Pinpoint the cell where the given text exists, returning its (x, y) midpoint coordinate. 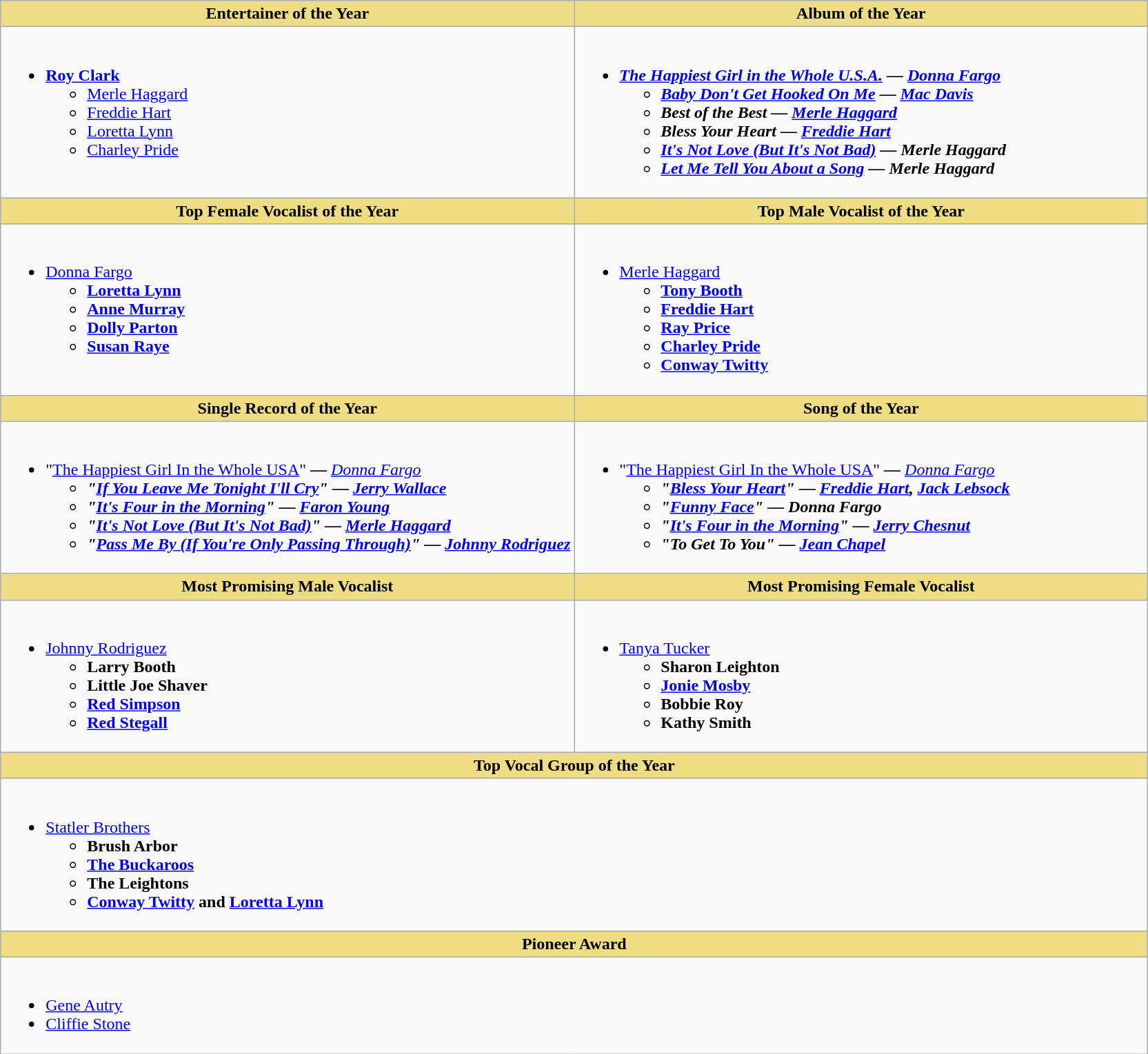
Pioneer Award (574, 944)
Roy ClarkMerle HaggardFreddie HartLoretta LynnCharley Pride (288, 112)
Donna FargoLoretta LynnAnne MurrayDolly PartonSusan Raye (288, 310)
Johnny RodriguezLarry BoothLittle Joe ShaverRed SimpsonRed Stegall (288, 676)
Top Female Vocalist of the Year (288, 211)
Song of the Year (861, 408)
Top Male Vocalist of the Year (861, 211)
Most Promising Female Vocalist (861, 587)
Single Record of the Year (288, 408)
Tanya TuckerSharon LeightonJonie MosbyBobbie RoyKathy Smith (861, 676)
Most Promising Male Vocalist (288, 587)
Merle HaggardTony BoothFreddie HartRay PriceCharley PrideConway Twitty (861, 310)
Album of the Year (861, 14)
Gene AutryCliffie Stone (574, 1005)
Top Vocal Group of the Year (574, 765)
Statler BrothersBrush ArborThe BuckaroosThe LeightonsConway Twitty and Loretta Lynn (574, 855)
Entertainer of the Year (288, 14)
